Scan for the cell matching the given text and deliver its [x, y] coordinate at center. 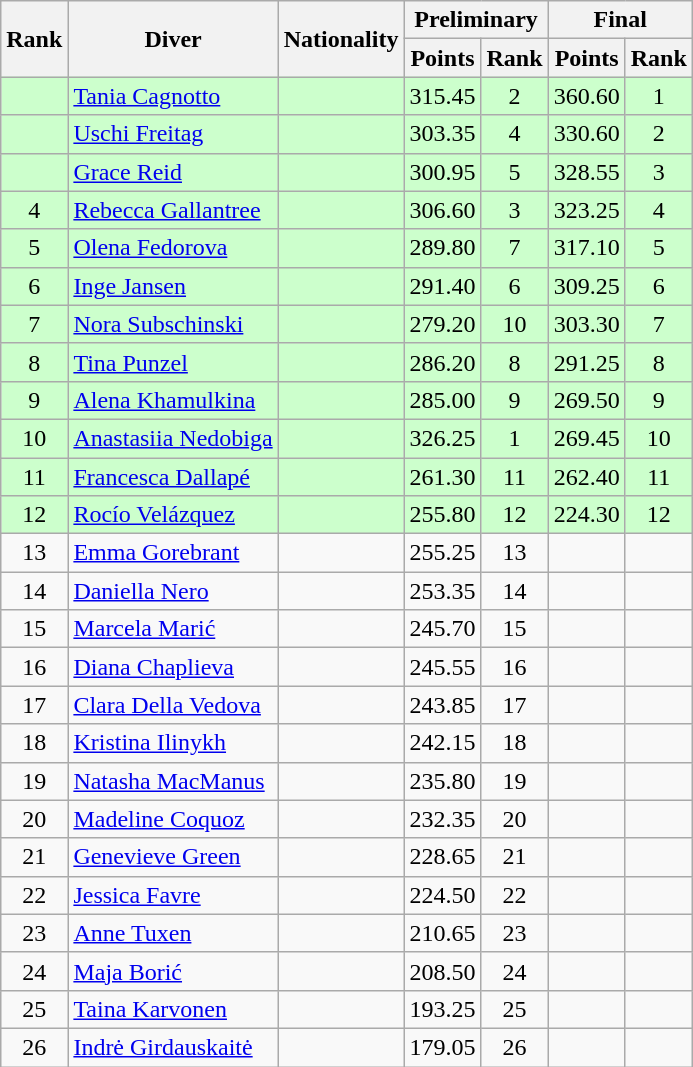
Francesca Dallapé [173, 477]
286.20 [442, 362]
Jessica Favre [173, 895]
261.30 [442, 477]
285.00 [442, 400]
243.85 [442, 705]
Daniella Nero [173, 591]
317.10 [586, 248]
253.35 [442, 591]
Diver [173, 39]
Taina Karvonen [173, 1009]
228.65 [442, 857]
Marcela Marić [173, 629]
232.35 [442, 819]
210.65 [442, 933]
235.80 [442, 781]
Rebecca Gallantree [173, 210]
Olena Fedorova [173, 248]
330.60 [586, 134]
303.35 [442, 134]
Nora Subschinski [173, 324]
291.40 [442, 286]
Alena Khamulkina [173, 400]
300.95 [442, 172]
315.45 [442, 96]
291.25 [586, 362]
Emma Gorebrant [173, 553]
Diana Chaplieva [173, 667]
326.25 [442, 438]
Clara Della Vedova [173, 705]
Indrė Girdauskaitė [173, 1047]
Uschi Freitag [173, 134]
Anne Tuxen [173, 933]
Tania Cagnotto [173, 96]
309.25 [586, 286]
245.55 [442, 667]
Grace Reid [173, 172]
306.60 [442, 210]
Natasha MacManus [173, 781]
Nationality [341, 39]
Kristina Ilinykh [173, 743]
Inge Jansen [173, 286]
323.25 [586, 210]
255.25 [442, 553]
242.15 [442, 743]
Preliminary [476, 20]
245.70 [442, 629]
255.80 [442, 515]
Maja Borić [173, 971]
Final [620, 20]
Tina Punzel [173, 362]
269.45 [586, 438]
208.50 [442, 971]
Rocío Velázquez [173, 515]
279.20 [442, 324]
Anastasiia Nedobiga [173, 438]
193.25 [442, 1009]
269.50 [586, 400]
289.80 [442, 248]
Genevieve Green [173, 857]
303.30 [586, 324]
224.30 [586, 515]
179.05 [442, 1047]
Madeline Coquoz [173, 819]
360.60 [586, 96]
262.40 [586, 477]
328.55 [586, 172]
224.50 [442, 895]
